Return (X, Y) of the center of cell containing provided text 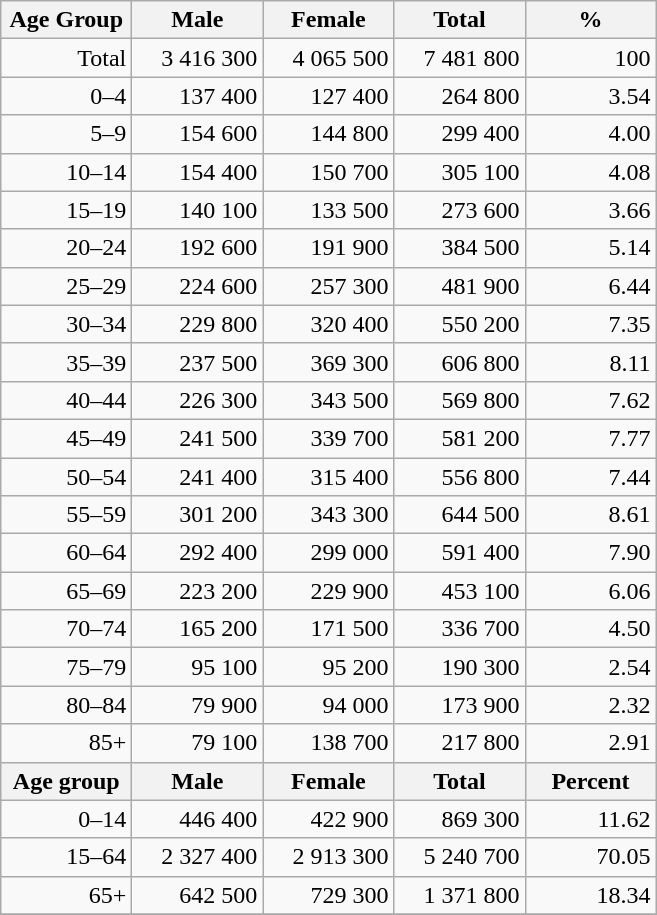
217 800 (460, 743)
40–44 (66, 400)
301 200 (198, 515)
7.35 (590, 324)
581 200 (460, 438)
8.61 (590, 515)
127 400 (328, 96)
11.62 (590, 819)
299 400 (460, 134)
95 200 (328, 667)
154 600 (198, 134)
45–49 (66, 438)
5–9 (66, 134)
% (590, 20)
Age Group (66, 20)
384 500 (460, 248)
481 900 (460, 286)
94 000 (328, 705)
18.34 (590, 895)
0–4 (66, 96)
70–74 (66, 629)
190 300 (460, 667)
2 327 400 (198, 857)
15–64 (66, 857)
173 900 (460, 705)
8.11 (590, 362)
30–34 (66, 324)
591 400 (460, 553)
241 400 (198, 477)
606 800 (460, 362)
65+ (66, 895)
191 900 (328, 248)
171 500 (328, 629)
1 371 800 (460, 895)
2.91 (590, 743)
165 200 (198, 629)
70.05 (590, 857)
2.54 (590, 667)
140 100 (198, 210)
229 900 (328, 591)
339 700 (328, 438)
75–79 (66, 667)
192 600 (198, 248)
Age group (66, 781)
3.54 (590, 96)
550 200 (460, 324)
315 400 (328, 477)
3 416 300 (198, 58)
644 500 (460, 515)
0–14 (66, 819)
4 065 500 (328, 58)
446 400 (198, 819)
229 800 (198, 324)
5.14 (590, 248)
150 700 (328, 172)
7.77 (590, 438)
292 400 (198, 553)
Percent (590, 781)
642 500 (198, 895)
257 300 (328, 286)
556 800 (460, 477)
237 500 (198, 362)
55–59 (66, 515)
223 200 (198, 591)
7.62 (590, 400)
133 500 (328, 210)
264 800 (460, 96)
154 400 (198, 172)
320 400 (328, 324)
6.06 (590, 591)
15–19 (66, 210)
241 500 (198, 438)
7 481 800 (460, 58)
729 300 (328, 895)
35–39 (66, 362)
60–64 (66, 553)
453 100 (460, 591)
20–24 (66, 248)
79 900 (198, 705)
25–29 (66, 286)
6.44 (590, 286)
7.90 (590, 553)
305 100 (460, 172)
95 100 (198, 667)
10–14 (66, 172)
5 240 700 (460, 857)
7.44 (590, 477)
336 700 (460, 629)
4.50 (590, 629)
100 (590, 58)
299 000 (328, 553)
224 600 (198, 286)
273 600 (460, 210)
4.08 (590, 172)
80–84 (66, 705)
138 700 (328, 743)
79 100 (198, 743)
422 900 (328, 819)
50–54 (66, 477)
137 400 (198, 96)
65–69 (66, 591)
869 300 (460, 819)
2 913 300 (328, 857)
85+ (66, 743)
144 800 (328, 134)
369 300 (328, 362)
343 500 (328, 400)
2.32 (590, 705)
3.66 (590, 210)
343 300 (328, 515)
226 300 (198, 400)
569 800 (460, 400)
4.00 (590, 134)
